Output the [x, y] coordinate of the center of the cell containing the given text.  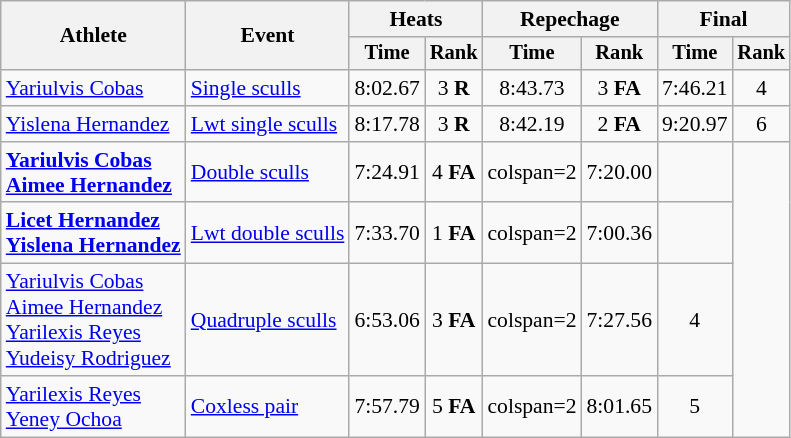
Quadruple sculls [268, 320]
Double sculls [268, 172]
Yislena Hernandez [94, 124]
Coxless pair [268, 406]
8:17.78 [386, 124]
1 FA [454, 234]
4 FA [454, 172]
Lwt double sculls [268, 234]
8:01.65 [620, 406]
Yarilexis ReyesYeney Ochoa [94, 406]
Heats [416, 19]
Yariulvis CobasAimee HernandezYarilexis ReyesYudeisy Rodriguez [94, 320]
7:46.21 [694, 88]
Repechage [570, 19]
5 [694, 406]
5 FA [454, 406]
9:20.97 [694, 124]
Single sculls [268, 88]
8:42.19 [532, 124]
Lwt single sculls [268, 124]
7:33.70 [386, 234]
7:24.91 [386, 172]
Yariulvis Cobas [94, 88]
7:57.79 [386, 406]
7:27.56 [620, 320]
7:00.36 [620, 234]
7:20.00 [620, 172]
6 [761, 124]
6:53.06 [386, 320]
Yariulvis CobasAimee Hernandez [94, 172]
8:43.73 [532, 88]
Event [268, 36]
Final [724, 19]
Licet HernandezYislena Hernandez [94, 234]
Athlete [94, 36]
2 FA [620, 124]
8:02.67 [386, 88]
